From the cell containing the given text, extract its center point as (X, Y) coordinate. 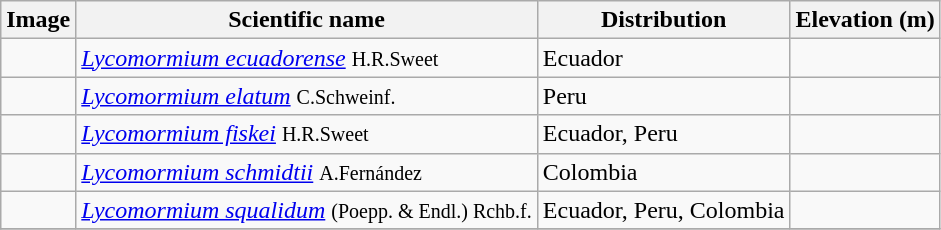
Colombia (664, 172)
Distribution (664, 20)
Lycomormium ecuadorense H.R.Sweet (306, 58)
Lycomormium fiskei H.R.Sweet (306, 134)
Peru (664, 96)
Scientific name (306, 20)
Ecuador (664, 58)
Lycomormium schmidtii A.Fernández (306, 172)
Image (38, 20)
Ecuador, Peru (664, 134)
Lycomormium squalidum (Poepp. & Endl.) Rchb.f. (306, 210)
Ecuador, Peru, Colombia (664, 210)
Lycomormium elatum C.Schweinf. (306, 96)
Elevation (m) (865, 20)
